Determine the (X, Y) coordinate at the center of the cell enclosing the given text.  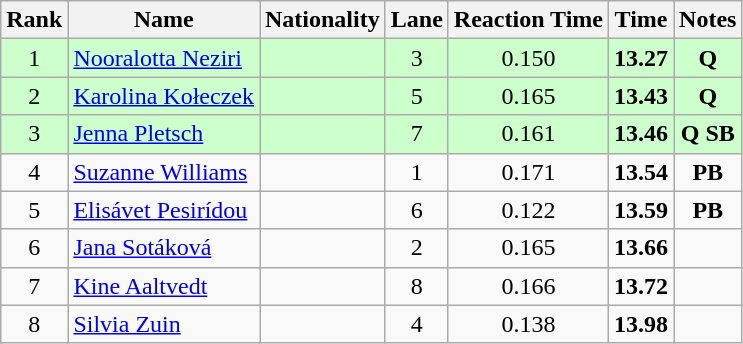
0.138 (528, 324)
Lane (416, 20)
Nooralotta Neziri (164, 58)
Time (640, 20)
Karolina Kołeczek (164, 96)
13.66 (640, 248)
Nationality (323, 20)
Kine Aaltvedt (164, 286)
Name (164, 20)
13.54 (640, 172)
0.122 (528, 210)
Q SB (708, 134)
Notes (708, 20)
13.43 (640, 96)
Silvia Zuin (164, 324)
Reaction Time (528, 20)
13.46 (640, 134)
13.72 (640, 286)
0.150 (528, 58)
0.171 (528, 172)
13.27 (640, 58)
0.166 (528, 286)
Jana Sotáková (164, 248)
Elisávet Pesirídou (164, 210)
13.59 (640, 210)
0.161 (528, 134)
Rank (34, 20)
Suzanne Williams (164, 172)
Jenna Pletsch (164, 134)
13.98 (640, 324)
